Scan for the cell matching the given text and deliver its [x, y] coordinate at center. 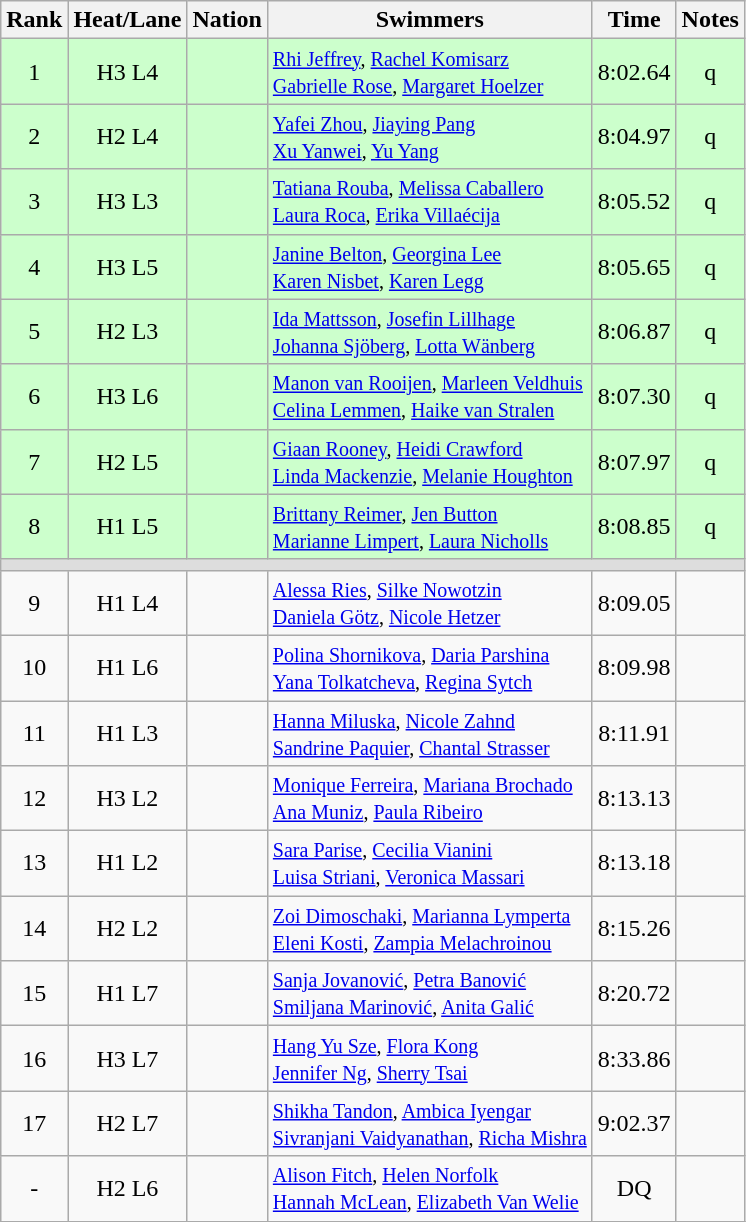
Giaan Rooney, Heidi Crawford Linda Mackenzie, Melanie Houghton [430, 462]
Ida Mattsson, Josefin Lillhage Johanna Sjöberg, Lotta Wänberg [430, 332]
8:08.85 [634, 526]
8:04.97 [634, 136]
Sara Parise, Cecilia Vianini Luisa Striani, Veronica Massari [430, 864]
Janine Belton, Georgina Lee Karen Nisbet, Karen Legg [430, 266]
8:13.18 [634, 864]
8:05.52 [634, 202]
H3 L7 [128, 1058]
13 [34, 864]
H1 L2 [128, 864]
Brittany Reimer, Jen Button Marianne Limpert, Laura Nicholls [430, 526]
Hang Yu Sze, Flora Kong Jennifer Ng, Sherry Tsai [430, 1058]
H3 L5 [128, 266]
Rank [34, 20]
Monique Ferreira, Mariana Brochado Ana Muniz, Paula Ribeiro [430, 798]
15 [34, 994]
H3 L6 [128, 396]
5 [34, 332]
8:20.72 [634, 994]
3 [34, 202]
8:33.86 [634, 1058]
8:15.26 [634, 928]
Hanna Miluska, Nicole Zahnd Sandrine Paquier, Chantal Strasser [430, 732]
H2 L2 [128, 928]
H1 L7 [128, 994]
H1 L6 [128, 668]
Heat/Lane [128, 20]
H2 L4 [128, 136]
14 [34, 928]
H1 L5 [128, 526]
17 [34, 1124]
8:09.05 [634, 602]
Alessa Ries, Silke Nowotzin Daniela Götz, Nicole Hetzer [430, 602]
16 [34, 1058]
H3 L4 [128, 72]
12 [34, 798]
11 [34, 732]
8:02.64 [634, 72]
Swimmers [430, 20]
8:05.65 [634, 266]
1 [34, 72]
H2 L7 [128, 1124]
8:13.13 [634, 798]
Shikha Tandon, Ambica Iyengar Sivranjani Vaidyanathan, Richa Mishra [430, 1124]
Notes [710, 20]
4 [34, 266]
H3 L3 [128, 202]
Manon van Rooijen, Marleen Veldhuis Celina Lemmen, Haike van Stralen [430, 396]
Alison Fitch, Helen Norfolk Hannah McLean, Elizabeth Van Welie [430, 1188]
7 [34, 462]
8:06.87 [634, 332]
Polina Shornikova, Daria Parshina Yana Tolkatcheva, Regina Sytch [430, 668]
Tatiana Rouba, Melissa Caballero Laura Roca, Erika Villaécija [430, 202]
Yafei Zhou, Jiaying Pang Xu Yanwei, Yu Yang [430, 136]
Sanja Jovanović, Petra Banović Smiljana Marinović, Anita Galić [430, 994]
8 [34, 526]
6 [34, 396]
9:02.37 [634, 1124]
9 [34, 602]
Zoi Dimoschaki, Marianna Lymperta Eleni Kosti, Zampia Melachroinou [430, 928]
Time [634, 20]
8:07.97 [634, 462]
8:09.98 [634, 668]
H1 L4 [128, 602]
10 [34, 668]
H2 L3 [128, 332]
H3 L2 [128, 798]
DQ [634, 1188]
Rhi Jeffrey, Rachel Komisarz Gabrielle Rose, Margaret Hoelzer [430, 72]
H2 L5 [128, 462]
H1 L3 [128, 732]
2 [34, 136]
- [34, 1188]
H2 L6 [128, 1188]
Nation [227, 20]
8:07.30 [634, 396]
8:11.91 [634, 732]
